Locate the cell with the specified text and output its (X, Y) center coordinate. 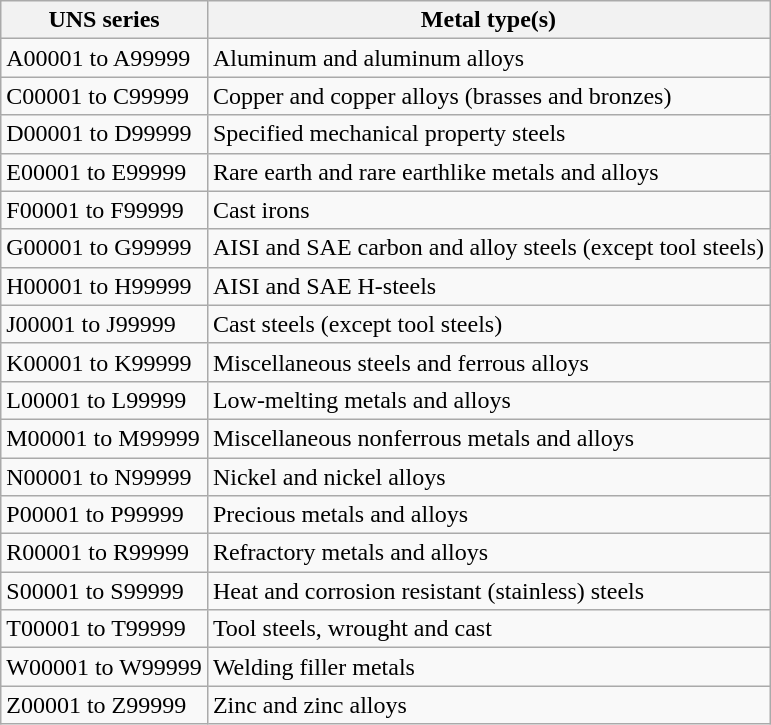
H00001 to H99999 (104, 286)
A00001 to A99999 (104, 58)
Zinc and zinc alloys (488, 705)
S00001 to S99999 (104, 591)
Miscellaneous nonferrous metals and alloys (488, 438)
Metal type(s) (488, 20)
Tool steels, wrought and cast (488, 629)
D00001 to D99999 (104, 134)
Copper and copper alloys (brasses and bronzes) (488, 96)
E00001 to E99999 (104, 172)
T00001 to T99999 (104, 629)
Heat and corrosion resistant (stainless) steels (488, 591)
Welding filler metals (488, 667)
L00001 to L99999 (104, 400)
UNS series (104, 20)
J00001 to J99999 (104, 324)
Low-melting metals and alloys (488, 400)
Nickel and nickel alloys (488, 477)
Specified mechanical property steels (488, 134)
AISI and SAE carbon and alloy steels (except tool steels) (488, 248)
C00001 to C99999 (104, 96)
M00001 to M99999 (104, 438)
W00001 to W99999 (104, 667)
K00001 to K99999 (104, 362)
P00001 to P99999 (104, 515)
N00001 to N99999 (104, 477)
Precious metals and alloys (488, 515)
Cast irons (488, 210)
AISI and SAE H-steels (488, 286)
F00001 to F99999 (104, 210)
Cast steels (except tool steels) (488, 324)
Aluminum and aluminum alloys (488, 58)
R00001 to R99999 (104, 553)
Rare earth and rare earthlike metals and alloys (488, 172)
Refractory metals and alloys (488, 553)
Z00001 to Z99999 (104, 705)
G00001 to G99999 (104, 248)
Miscellaneous steels and ferrous alloys (488, 362)
